Pinpoint the cell where the given text exists, returning its (x, y) midpoint coordinate. 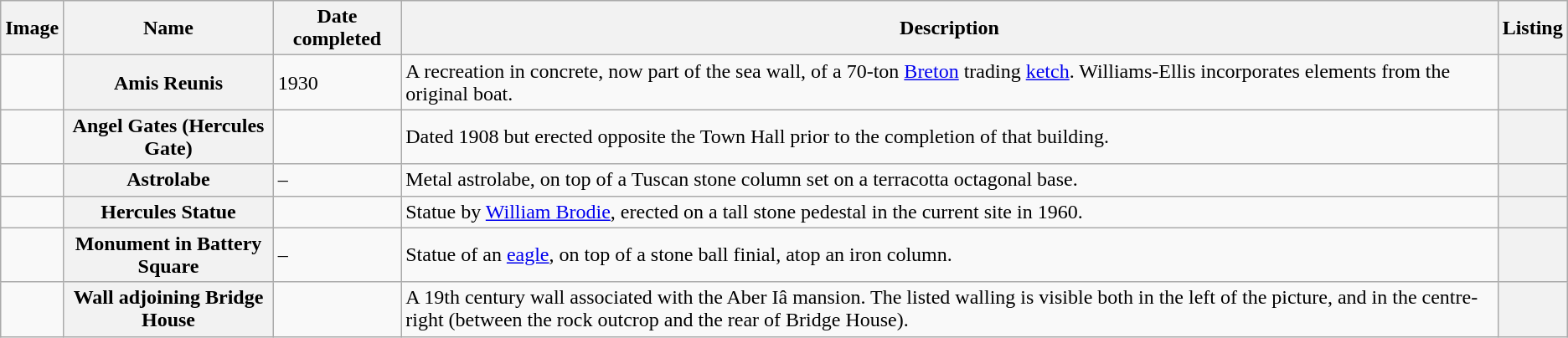
Wall adjoining Bridge House (168, 310)
Name (168, 28)
Monument in Battery Square (168, 254)
Image (32, 28)
Angel Gates (Hercules Gate) (168, 137)
Date completed (337, 28)
Metal astrolabe, on top of a Tuscan stone column set on a terracotta octagonal base. (950, 180)
Listing (1533, 28)
Description (950, 28)
Hercules Statue (168, 212)
Dated 1908 but erected opposite the Town Hall prior to the completion of that building. (950, 137)
A recreation in concrete, now part of the sea wall, of a 70-ton Breton trading ketch. Williams-Ellis incorporates elements from the original boat. (950, 82)
Statue of an eagle, on top of a stone ball finial, atop an iron column. (950, 254)
1930 (337, 82)
Astrolabe (168, 180)
Statue by William Brodie, erected on a tall stone pedestal in the current site in 1960. (950, 212)
Amis Reunis (168, 82)
